Return the [X, Y] coordinate for the center point of the cell that contains the specified text.  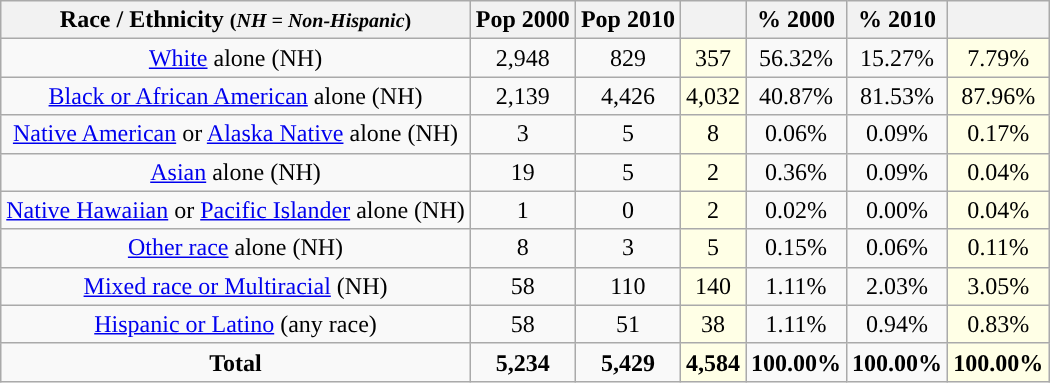
829 [628, 58]
357 [712, 58]
0.36% [796, 172]
15.27% [898, 58]
Total [236, 362]
Race / Ethnicity (NH = Non-Hispanic) [236, 20]
2,948 [522, 58]
5,429 [628, 362]
4,032 [712, 96]
% 2000 [796, 20]
Black or African American alone (NH) [236, 96]
Asian alone (NH) [236, 172]
0.83% [998, 324]
Native Hawaiian or Pacific Islander alone (NH) [236, 210]
0.11% [998, 248]
4,584 [712, 362]
Hispanic or Latino (any race) [236, 324]
0.00% [898, 210]
38 [712, 324]
7.79% [998, 58]
0 [628, 210]
White alone (NH) [236, 58]
4,426 [628, 96]
3.05% [998, 286]
140 [712, 286]
0.94% [898, 324]
Pop 2000 [522, 20]
0.15% [796, 248]
0.17% [998, 134]
2.03% [898, 286]
Mixed race or Multiracial (NH) [236, 286]
2,139 [522, 96]
1 [522, 210]
110 [628, 286]
81.53% [898, 96]
56.32% [796, 58]
5,234 [522, 362]
51 [628, 324]
87.96% [998, 96]
Pop 2010 [628, 20]
0.02% [796, 210]
Native American or Alaska Native alone (NH) [236, 134]
19 [522, 172]
% 2010 [898, 20]
Other race alone (NH) [236, 248]
40.87% [796, 96]
